Scan for the cell matching the given text and deliver its [X, Y] coordinate at center. 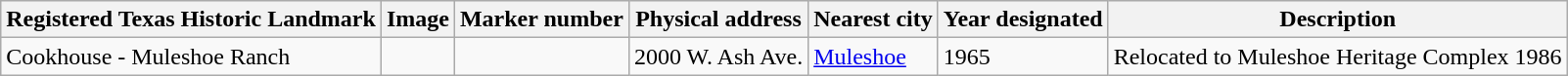
Year designated [1023, 19]
Marker number [541, 19]
Relocated to Muleshoe Heritage Complex 1986 [1337, 57]
Physical address [718, 19]
Cookhouse - Muleshoe Ranch [192, 57]
Registered Texas Historic Landmark [192, 19]
Image [417, 19]
Muleshoe [873, 57]
Description [1337, 19]
Nearest city [873, 19]
1965 [1023, 57]
2000 W. Ash Ave. [718, 57]
